Search for the cell housing the specified text and yield its (x, y) center coordinate. 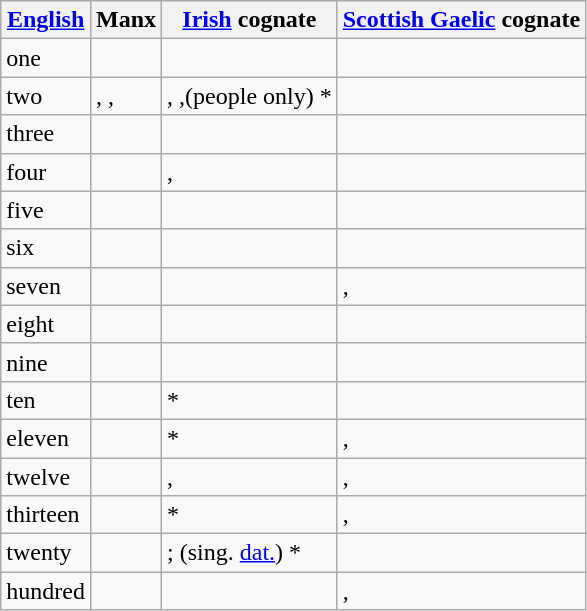
; (sing. dat.) * (250, 553)
ten (46, 400)
one (46, 58)
two (46, 96)
nine (46, 362)
Manx (126, 20)
three (46, 134)
six (46, 248)
twelve (46, 477)
, , (126, 96)
five (46, 210)
Scottish Gaelic cognate (461, 20)
eight (46, 324)
seven (46, 286)
English (46, 20)
twenty (46, 553)
four (46, 172)
hundred (46, 591)
eleven (46, 438)
, ,(people only) * (250, 96)
Irish cognate (250, 20)
thirteen (46, 515)
